Output the [X, Y] coordinate of the center of the cell containing the given text.  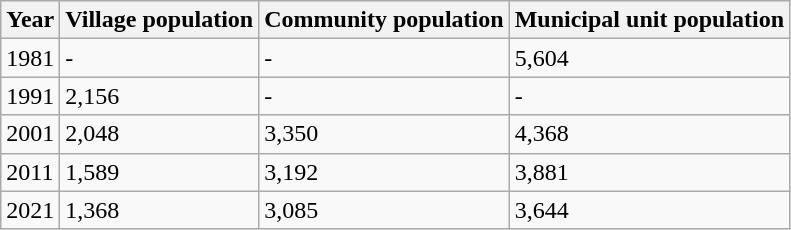
3,881 [649, 172]
3,644 [649, 210]
5,604 [649, 58]
Community population [384, 20]
1991 [30, 96]
2,048 [160, 134]
3,085 [384, 210]
Village population [160, 20]
Municipal unit population [649, 20]
3,192 [384, 172]
1,368 [160, 210]
2011 [30, 172]
2001 [30, 134]
3,350 [384, 134]
1981 [30, 58]
2,156 [160, 96]
1,589 [160, 172]
Year [30, 20]
2021 [30, 210]
4,368 [649, 134]
